For the text-containing cell, return its midpoint in (x, y) coordinate format. 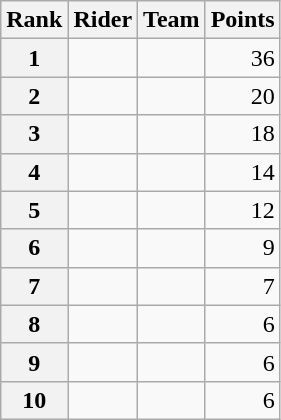
10 (34, 400)
18 (242, 134)
12 (242, 210)
3 (34, 134)
Points (242, 20)
1 (34, 58)
8 (34, 324)
14 (242, 172)
2 (34, 96)
Rider (103, 20)
36 (242, 58)
20 (242, 96)
Rank (34, 20)
5 (34, 210)
Team (172, 20)
4 (34, 172)
